For the text-containing cell, return its midpoint in (X, Y) coordinate format. 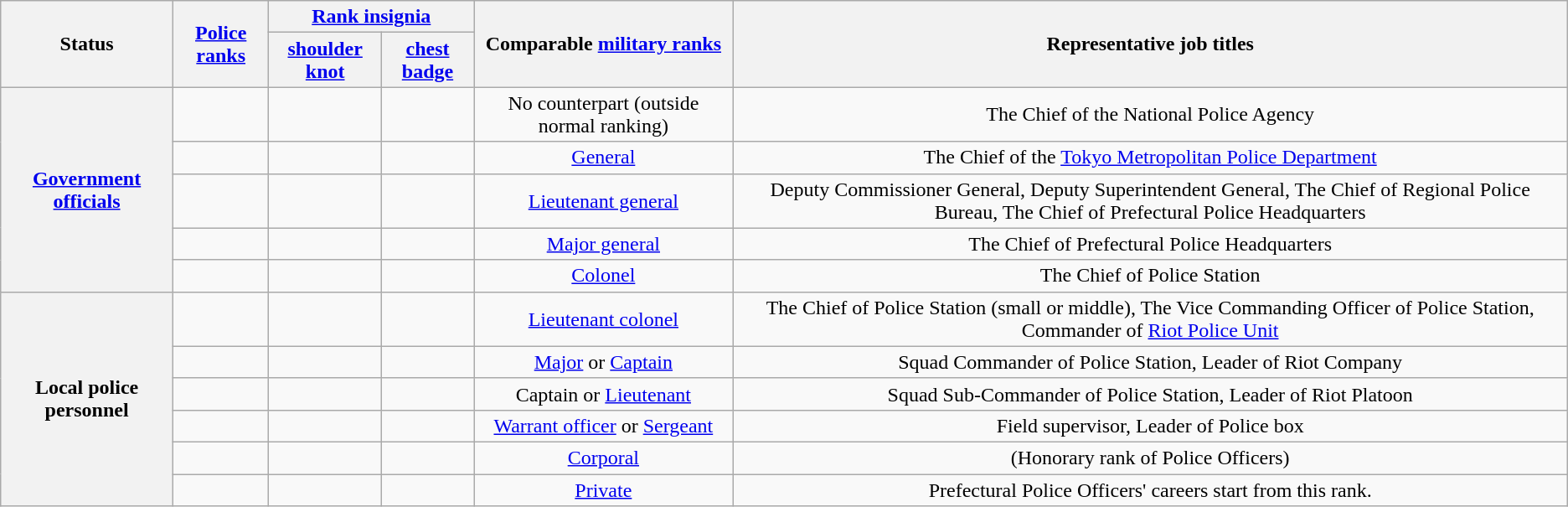
The Chief of the Tokyo Metropolitan Police Department (1150, 158)
No counterpart (outside normal ranking) (604, 114)
Representative job titles (1150, 44)
The Chief of Police Station (small or middle), The Vice Commanding Officer of Police Station, Commander of Riot Police Unit (1150, 318)
Squad Sub-Commander of Police Station, Leader of Riot Platoon (1150, 394)
Field supervisor, Leader of Police box (1150, 426)
Police ranks (221, 44)
Captain or Lieutenant (604, 394)
Deputy Commissioner General, Deputy Superintendent General, The Chief of Regional Police Bureau, The Chief of Prefectural Police Headquarters (1150, 201)
Corporal (604, 458)
Lieutenant general (604, 201)
Major general (604, 244)
shoulder knot (325, 60)
Squad Commander of Police Station, Leader of Riot Company (1150, 362)
Rank insignia (372, 17)
The Chief of Police Station (1150, 276)
(Honorary rank of Police Officers) (1150, 458)
chest badge (427, 60)
Private (604, 490)
Local police personnel (87, 399)
The Chief of the National Police Agency (1150, 114)
Prefectural Police Officers' careers start from this rank. (1150, 490)
General (604, 158)
Lieutenant colonel (604, 318)
Governmentofficials (87, 189)
Major or Captain (604, 362)
The Chief of Prefectural Police Headquarters (1150, 244)
Status (87, 44)
Colonel (604, 276)
Warrant officer or Sergeant (604, 426)
Comparable military ranks (604, 44)
